Extract the (X, Y) coordinate from the center of the cell holding the provided text.  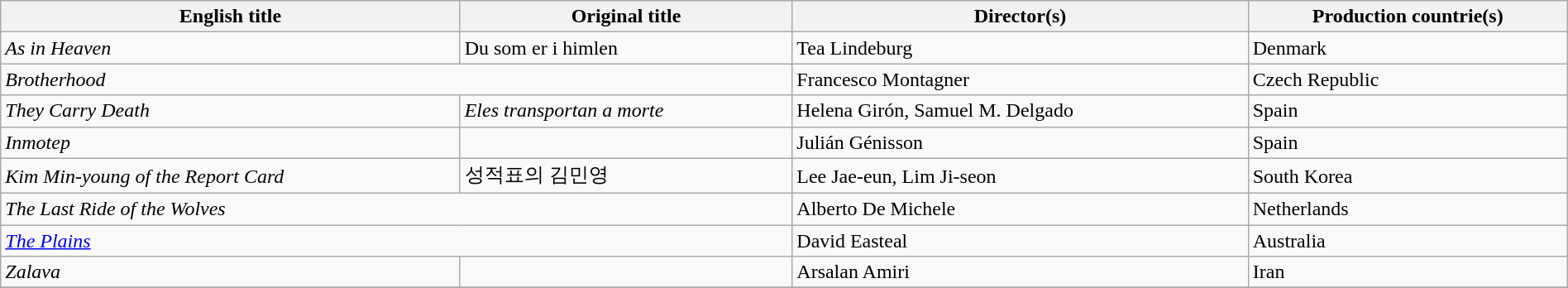
Arsalan Amiri (1021, 272)
Zalava (230, 272)
Brotherhood (397, 79)
Inmotep (230, 142)
Australia (1408, 241)
Original title (626, 17)
David Easteal (1021, 241)
Czech Republic (1408, 79)
Denmark (1408, 48)
Helena Girón, Samuel M. Delgado (1021, 111)
English title (230, 17)
Tea Lindeburg (1021, 48)
Francesco Montagner (1021, 79)
Netherlands (1408, 209)
Production countrie(s) (1408, 17)
Lee Jae-eun, Lim Ji-seon (1021, 175)
Kim Min-young of the Report Card (230, 175)
The Last Ride of the Wolves (397, 209)
South Korea (1408, 175)
They Carry Death (230, 111)
Eles transportan a morte (626, 111)
Director(s) (1021, 17)
Iran (1408, 272)
성적표의 김민영 (626, 175)
Du som er i himlen (626, 48)
As in Heaven (230, 48)
Alberto De Michele (1021, 209)
Julián Génisson (1021, 142)
The Plains (397, 241)
